Determine the [x, y] coordinate at the center of the cell enclosing the given text.  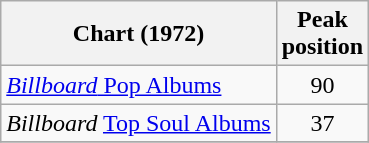
Peakposition [322, 34]
Billboard Top Soul Albums [138, 123]
Chart (1972) [138, 34]
Billboard Pop Albums [138, 85]
37 [322, 123]
90 [322, 85]
